Provide the [X, Y] coordinate of the cell's center where the given text is located.  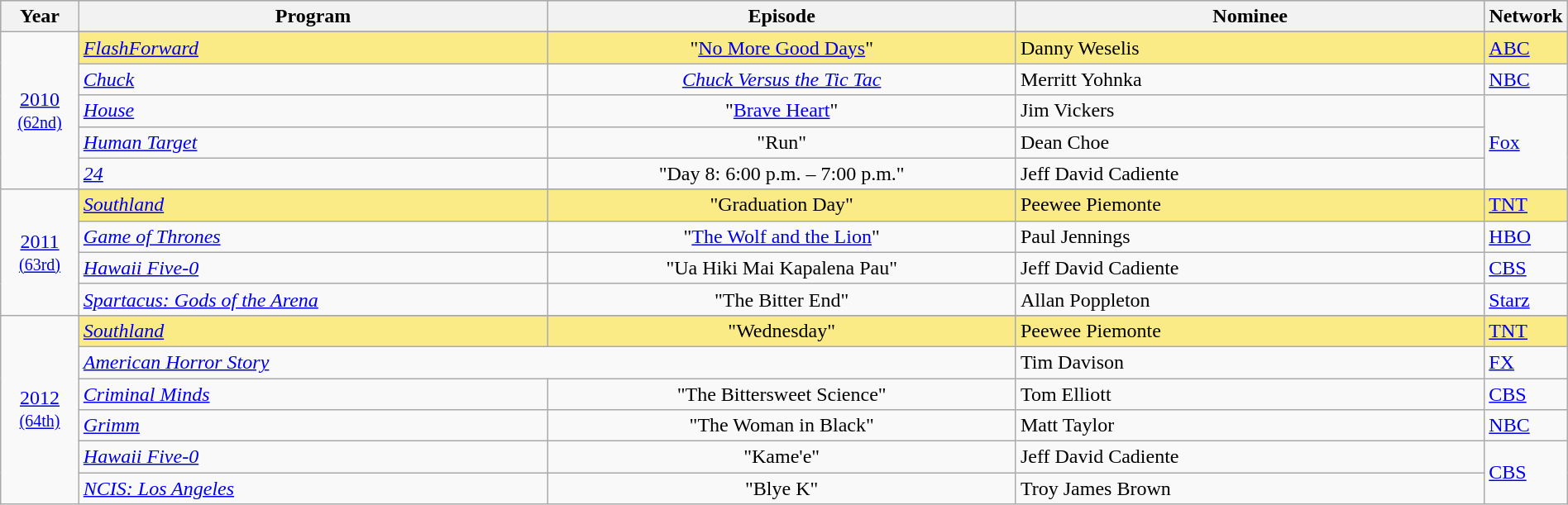
Tom Elliott [1250, 394]
Tim Davison [1250, 362]
"Ua Hiki Mai Kapalena Pau" [782, 268]
Network [1526, 17]
"Blye K" [782, 488]
"The Wolf and the Lion" [782, 236]
Allan Poppleton [1250, 299]
FlashForward [313, 48]
2012(64th) [40, 409]
Criminal Minds [313, 394]
"The Bittersweet Science" [782, 394]
ABC [1526, 48]
"Kame'e" [782, 457]
Nominee [1250, 17]
Merritt Yohnka [1250, 79]
24 [313, 174]
"Graduation Day" [782, 205]
Troy James Brown [1250, 488]
Danny Weselis [1250, 48]
Paul Jennings [1250, 236]
Chuck [313, 79]
Matt Taylor [1250, 426]
Jim Vickers [1250, 111]
"Day 8: 6:00 p.m. – 7:00 p.m." [782, 174]
Human Target [313, 142]
Year [40, 17]
Grimm [313, 426]
HBO [1526, 236]
"Brave Heart" [782, 111]
NCIS: Los Angeles [313, 488]
Chuck Versus the Tic Tac [782, 79]
"The Woman in Black" [782, 426]
2010(62nd) [40, 111]
FX [1526, 362]
Spartacus: Gods of the Arena [313, 299]
"No More Good Days" [782, 48]
House [313, 111]
Dean Choe [1250, 142]
American Horror Story [547, 362]
Starz [1526, 299]
Program [313, 17]
"Run" [782, 142]
Episode [782, 17]
Game of Thrones [313, 236]
"Wednesday" [782, 331]
Fox [1526, 142]
"The Bitter End" [782, 299]
2011(63rd) [40, 252]
